Detect which cell encompasses the target text, then output its [x, y] center coordinate. 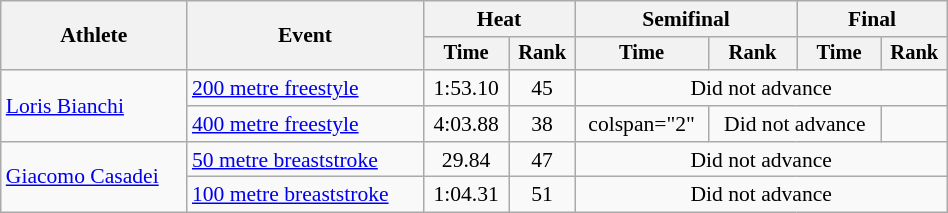
1:04.31 [466, 195]
47 [542, 160]
Event [305, 36]
1:53.10 [466, 88]
Heat [499, 19]
45 [542, 88]
400 metre freestyle [305, 124]
29.84 [466, 160]
Final [872, 19]
Loris Bianchi [94, 106]
200 metre freestyle [305, 88]
4:03.88 [466, 124]
colspan="2" [642, 124]
Giacomo Casadei [94, 178]
Semifinal [686, 19]
51 [542, 195]
Athlete [94, 36]
50 metre breaststroke [305, 160]
100 metre breaststroke [305, 195]
38 [542, 124]
